Output the [X, Y] coordinate of the center of the cell containing the given text.  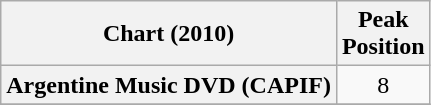
Chart (2010) [169, 34]
Argentine Music DVD (CAPIF) [169, 85]
PeakPosition [383, 34]
8 [383, 85]
